From the cell containing the given text, extract its center point as (X, Y) coordinate. 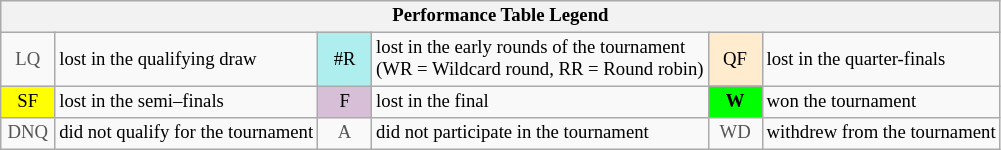
DNQ (28, 134)
lost in the quarter-finals (881, 60)
F (345, 102)
lost in the semi–finals (186, 102)
SF (28, 102)
did not participate in the tournament (540, 134)
lost in the final (540, 102)
A (345, 134)
LQ (28, 60)
lost in the qualifying draw (186, 60)
QF (735, 60)
#R (345, 60)
withdrew from the tournament (881, 134)
WD (735, 134)
Performance Table Legend (500, 16)
did not qualify for the tournament (186, 134)
lost in the early rounds of the tournament(WR = Wildcard round, RR = Round robin) (540, 60)
won the tournament (881, 102)
W (735, 102)
